Scan for the cell matching the given text and deliver its (X, Y) coordinate at center. 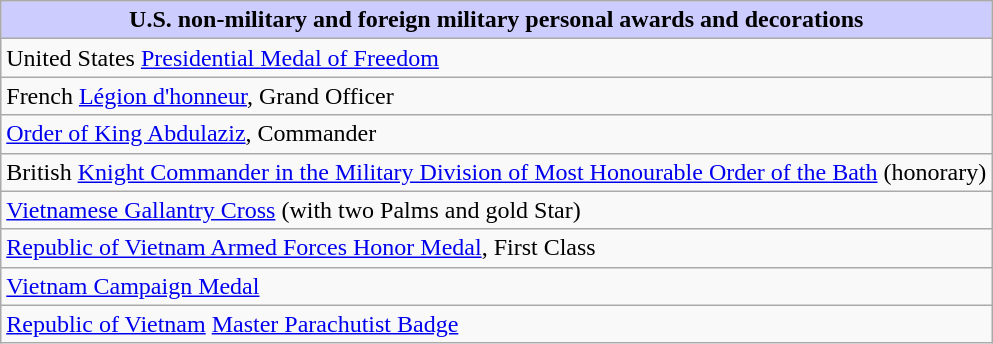
Order of King Abdulaziz, Commander (496, 134)
Vietnamese Gallantry Cross (with two Palms and gold Star) (496, 210)
Republic of Vietnam Armed Forces Honor Medal, First Class (496, 248)
United States Presidential Medal of Freedom (496, 58)
Vietnam Campaign Medal (496, 286)
U.S. non-military and foreign military personal awards and decorations (496, 20)
Republic of Vietnam Master Parachutist Badge (496, 324)
French Légion d'honneur, Grand Officer (496, 96)
British Knight Commander in the Military Division of Most Honourable Order of the Bath (honorary) (496, 172)
